From the cell containing the given text, extract its center point as [X, Y] coordinate. 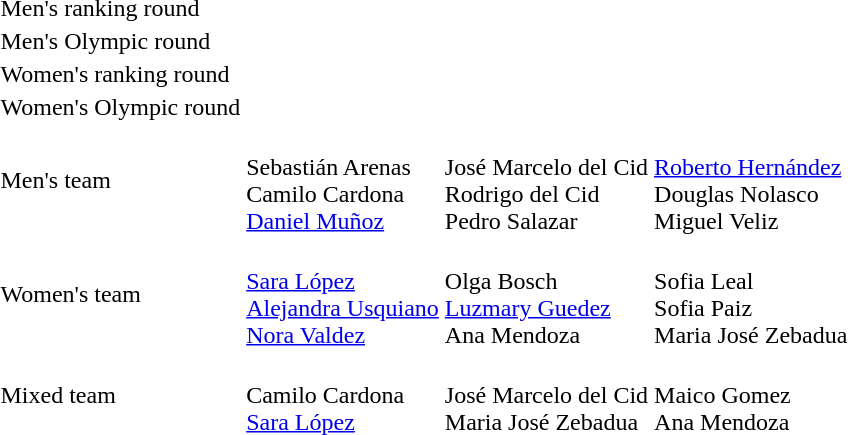
Sebastián ArenasCamilo CardonaDaniel Muñoz [343, 180]
José Marcelo del CidRodrigo del CidPedro Salazar [546, 180]
Olga BoschLuzmary GuedezAna Mendoza [546, 294]
Sara LópezAlejandra UsquianoNora Valdez [343, 294]
